For the text-containing cell, return its midpoint in (X, Y) coordinate format. 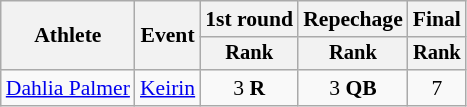
Athlete (68, 36)
Repechage (353, 19)
Event (168, 36)
3 R (249, 88)
1st round (249, 19)
3 QB (353, 88)
Final (437, 19)
7 (437, 88)
Keirin (168, 88)
Dahlia Palmer (68, 88)
